Extract the (X, Y) coordinate from the center of the cell holding the provided text.  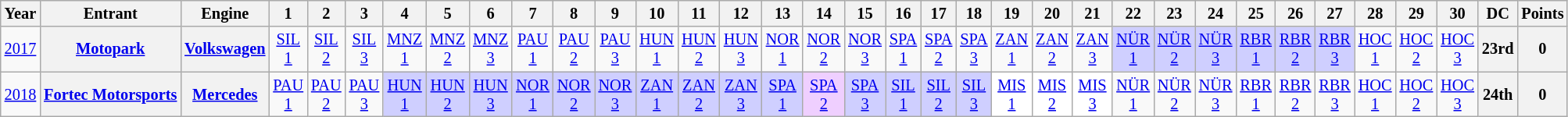
23 (1174, 13)
26 (1295, 13)
18 (974, 13)
28 (1376, 13)
23rd (1498, 49)
19 (1012, 13)
MIS1 (1012, 94)
Mercedes (225, 94)
24th (1498, 94)
MIS3 (1093, 94)
MNZ3 (491, 49)
8 (574, 13)
4 (405, 13)
Volkswagen (225, 49)
Points (1542, 13)
17 (938, 13)
27 (1334, 13)
5 (447, 13)
Engine (225, 13)
9 (616, 13)
2017 (20, 49)
25 (1255, 13)
MIS2 (1052, 94)
10 (657, 13)
21 (1093, 13)
Year (20, 13)
Entrant (110, 13)
12 (741, 13)
1 (288, 13)
Motopark (110, 49)
Fortec Motorsports (110, 94)
20 (1052, 13)
30 (1457, 13)
29 (1416, 13)
24 (1216, 13)
22 (1133, 13)
11 (699, 13)
MNZ1 (405, 49)
2 (327, 13)
MNZ2 (447, 49)
13 (783, 13)
2018 (20, 94)
DC (1498, 13)
6 (491, 13)
7 (533, 13)
16 (904, 13)
3 (364, 13)
15 (865, 13)
14 (824, 13)
